For the text-containing cell, return its midpoint in (X, Y) coordinate format. 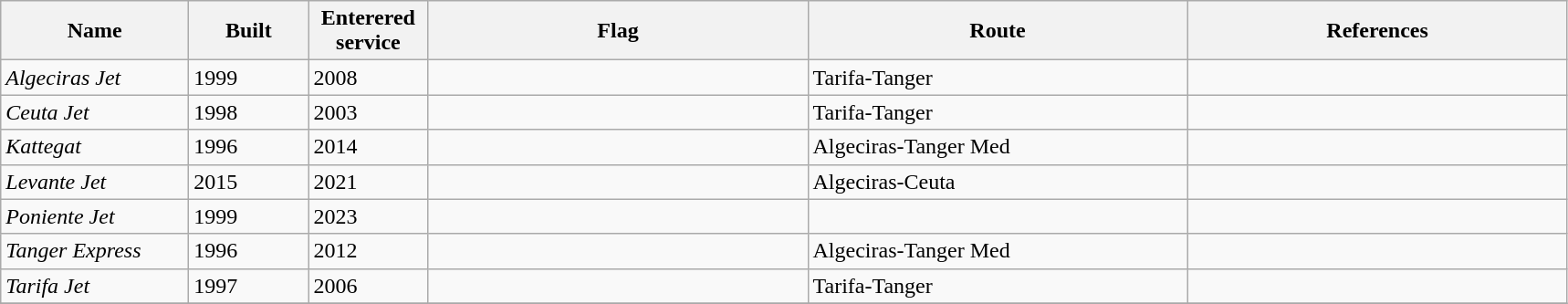
Ceuta Jet (95, 112)
2008 (369, 78)
2015 (248, 182)
2023 (369, 216)
2012 (369, 251)
References (1377, 31)
Name (95, 31)
Tanger Express (95, 251)
Route (998, 31)
Built (248, 31)
Algeciras Jet (95, 78)
Levante Jet (95, 182)
Algeciras-Ceuta (998, 182)
2006 (369, 286)
Enterered service (369, 31)
2021 (369, 182)
Poniente Jet (95, 216)
Flag (618, 31)
Kattegat (95, 147)
1998 (248, 112)
Tarifa Jet (95, 286)
2003 (369, 112)
2014 (369, 147)
1997 (248, 286)
